Output the (x, y) coordinate of the center of the cell containing the given text.  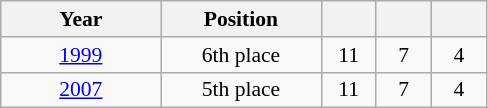
1999 (81, 55)
Position (241, 19)
Year (81, 19)
5th place (241, 90)
6th place (241, 55)
2007 (81, 90)
